Return [X, Y] of the center of cell containing provided text 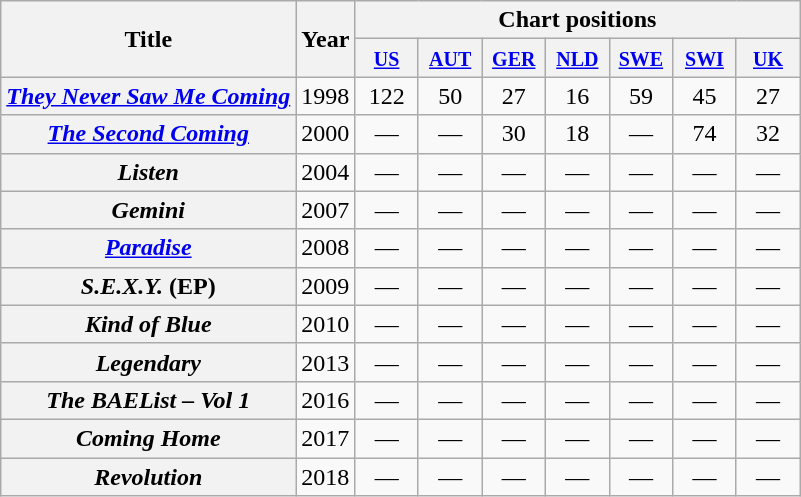
2010 [326, 324]
Kind of Blue [148, 324]
Gemini [148, 210]
2009 [326, 286]
16 [578, 96]
18 [578, 134]
50 [450, 96]
UK [768, 58]
2000 [326, 134]
2008 [326, 248]
2013 [326, 362]
The Second Coming [148, 134]
They Never Saw Me Coming [148, 96]
2007 [326, 210]
2018 [326, 477]
GER [514, 58]
Title [148, 39]
2004 [326, 172]
Revolution [148, 477]
NLD [578, 58]
Year [326, 39]
2016 [326, 400]
1998 [326, 96]
Chart positions [578, 20]
Paradise [148, 248]
AUT [450, 58]
S.E.X.Y. (EP) [148, 286]
32 [768, 134]
45 [705, 96]
74 [705, 134]
30 [514, 134]
2017 [326, 438]
The BAEList – Vol 1 [148, 400]
Listen [148, 172]
122 [387, 96]
SWI [705, 58]
SWE [641, 58]
Legendary [148, 362]
59 [641, 96]
US [387, 58]
Coming Home [148, 438]
